Output the [X, Y] coordinate of the center of the cell containing the given text.  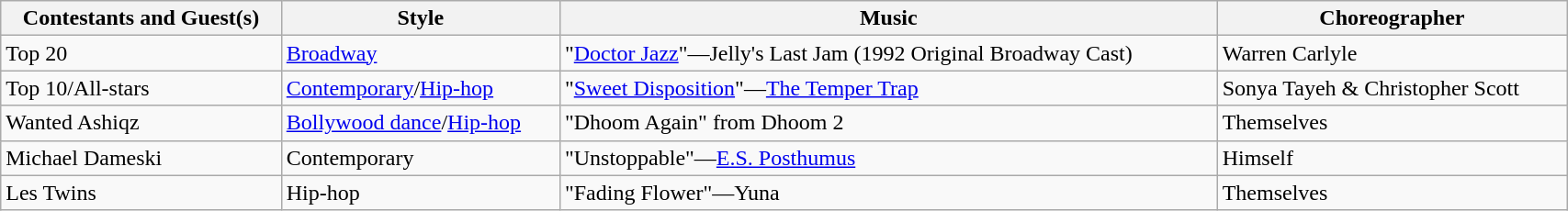
Les Twins [141, 193]
"Dhoom Again" from Dhoom 2 [888, 123]
Top 20 [141, 53]
Broadway [421, 53]
"Doctor Jazz"—Jelly's Last Jam (1992 Original Broadway Cast) [888, 53]
Style [421, 18]
"Sweet Disposition"—The Temper Trap [888, 88]
Hip-hop [421, 193]
Top 10/All-stars [141, 88]
Himself [1392, 158]
Music [888, 18]
Michael Dameski [141, 158]
"Unstoppable"—E.S. Posthumus [888, 158]
Wanted Ashiqz [141, 123]
Warren Carlyle [1392, 53]
Bollywood dance/Hip-hop [421, 123]
Contemporary [421, 158]
Contestants and Guest(s) [141, 18]
Choreographer [1392, 18]
"Fading Flower"—Yuna [888, 193]
Sonya Tayeh & Christopher Scott [1392, 88]
Contemporary/Hip-hop [421, 88]
